For the text-containing cell, return its midpoint in (X, Y) coordinate format. 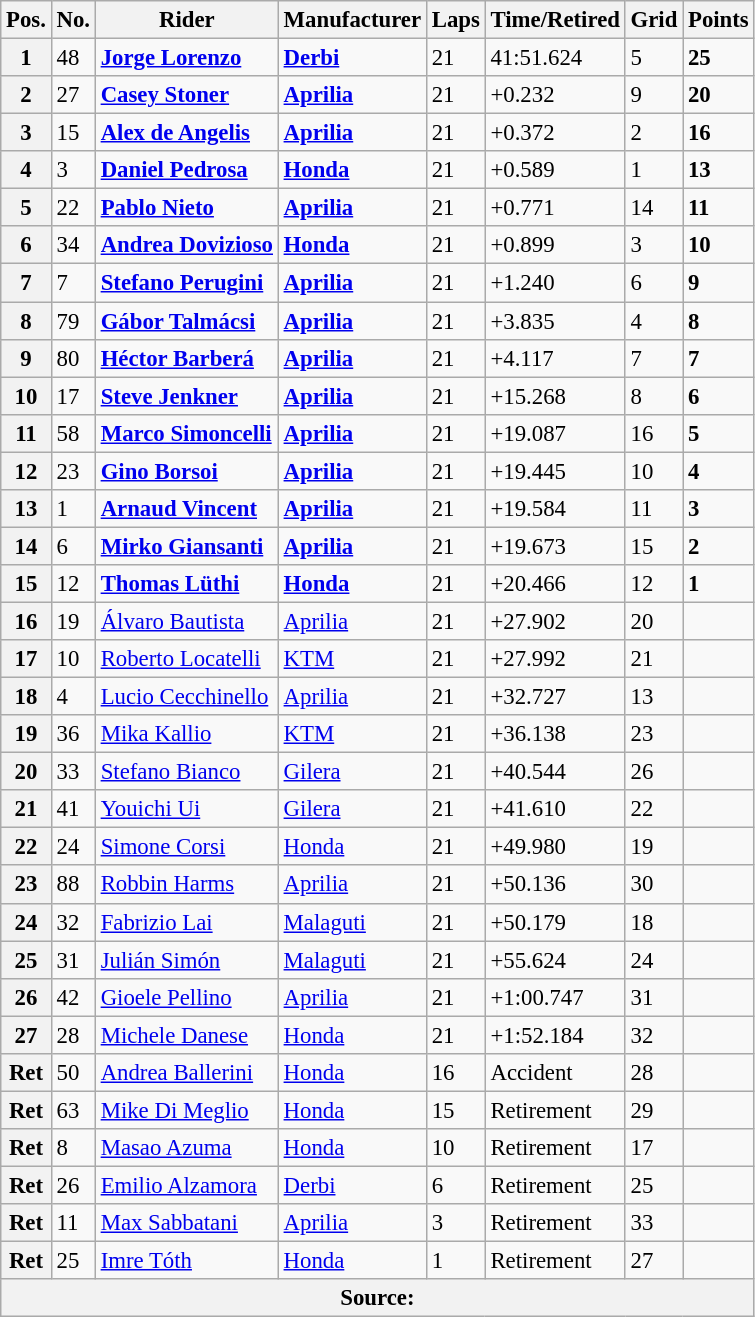
+0.589 (555, 170)
+49.980 (555, 847)
50 (73, 1073)
Imre Tóth (186, 1261)
Max Sabbatani (186, 1223)
+19.673 (555, 546)
Marco Simoncelli (186, 433)
Gino Borsoi (186, 471)
+55.624 (555, 960)
Álvaro Bautista (186, 621)
Source: (378, 1298)
+1:00.747 (555, 997)
79 (73, 321)
+50.136 (555, 885)
Mika Kallio (186, 734)
Julián Simón (186, 960)
Mike Di Meglio (186, 1110)
Emilio Alzamora (186, 1185)
+0.232 (555, 95)
+36.138 (555, 734)
+3.835 (555, 321)
Robbin Harms (186, 885)
Youichi Ui (186, 809)
Gioele Pellino (186, 997)
Daniel Pedrosa (186, 170)
+50.179 (555, 922)
Manufacturer (352, 20)
+32.727 (555, 697)
Michele Danese (186, 1035)
Roberto Locatelli (186, 659)
48 (73, 58)
+19.584 (555, 509)
Rider (186, 20)
Lucio Cecchinello (186, 697)
Héctor Barberá (186, 358)
Arnaud Vincent (186, 509)
Points (718, 20)
+0.771 (555, 208)
29 (654, 1110)
Alex de Angelis (186, 133)
+1:52.184 (555, 1035)
+0.899 (555, 245)
Andrea Ballerini (186, 1073)
+4.117 (555, 358)
+0.372 (555, 133)
Grid (654, 20)
Fabrizio Lai (186, 922)
Stefano Bianco (186, 772)
+19.445 (555, 471)
Laps (456, 20)
Jorge Lorenzo (186, 58)
+20.466 (555, 584)
42 (73, 997)
36 (73, 734)
Steve Jenkner (186, 396)
Thomas Lüthi (186, 584)
80 (73, 358)
+27.902 (555, 621)
Stefano Perugini (186, 283)
34 (73, 245)
+15.268 (555, 396)
+19.087 (555, 433)
Accident (555, 1073)
Simone Corsi (186, 847)
41:51.624 (555, 58)
Casey Stoner (186, 95)
Pos. (26, 20)
63 (73, 1110)
Mirko Giansanti (186, 546)
Masao Azuma (186, 1148)
30 (654, 885)
No. (73, 20)
+40.544 (555, 772)
+27.992 (555, 659)
+1.240 (555, 283)
41 (73, 809)
Gábor Talmácsi (186, 321)
58 (73, 433)
Time/Retired (555, 20)
88 (73, 885)
Pablo Nieto (186, 208)
+41.610 (555, 809)
Andrea Dovizioso (186, 245)
